Identify which cell holds the provided text, then report its (x, y) central coordinate. 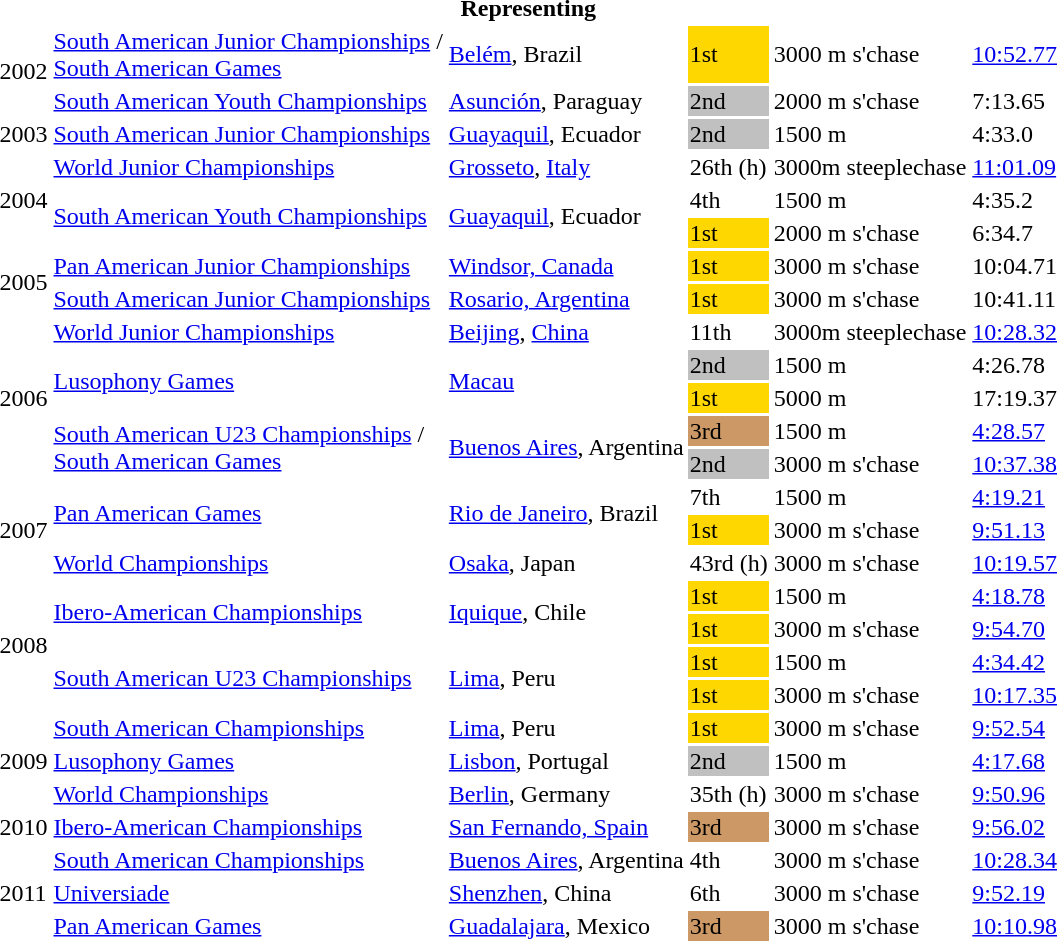
Rio de Janeiro, Brazil (566, 514)
San Fernando, Spain (566, 827)
Macau (566, 382)
6th (728, 893)
South American U23 Championships (248, 678)
26th (h) (728, 167)
Lisbon, Portugal (566, 761)
Berlin, Germany (566, 794)
Universiade (248, 893)
Pan American Junior Championships (248, 266)
Windsor, Canada (566, 266)
Osaka, Japan (566, 563)
South American U23 Championships / South American Games (248, 448)
Rosario, Argentina (566, 299)
Shenzhen, China (566, 893)
Guadalajara, Mexico (566, 926)
Asunción, Paraguay (566, 101)
5000 m (870, 398)
43rd (h) (728, 563)
Belém, Brazil (566, 54)
7th (728, 497)
South American Junior Championships / South American Games (248, 54)
Grosseto, Italy (566, 167)
35th (h) (728, 794)
11th (728, 332)
Iquique, Chile (566, 612)
Beijing, China (566, 332)
